From the cell containing the given text, extract its center point as [x, y] coordinate. 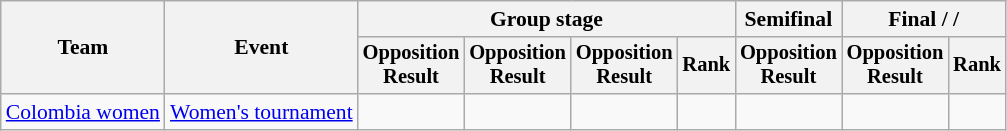
Colombia women [83, 112]
Group stage [546, 19]
Final / / [924, 19]
Team [83, 48]
Semifinal [788, 19]
Women's tournament [262, 112]
Event [262, 48]
